Pinpoint the cell where the given text exists, returning its (X, Y) midpoint coordinate. 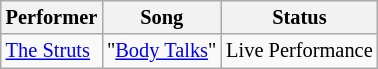
Status (299, 17)
Song (162, 17)
Performer (52, 17)
The Struts (52, 51)
"Body Talks" (162, 51)
Live Performance (299, 51)
